Pinpoint the cell where the given text exists, returning its (X, Y) midpoint coordinate. 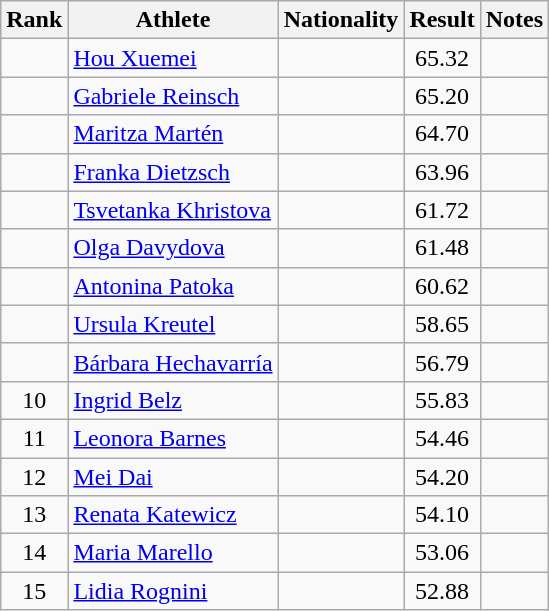
Lidia Rognini (173, 591)
Hou Xuemei (173, 58)
61.72 (442, 210)
55.83 (442, 400)
65.32 (442, 58)
Result (442, 20)
15 (34, 591)
Athlete (173, 20)
Franka Dietzsch (173, 172)
61.48 (442, 248)
13 (34, 515)
53.06 (442, 553)
64.70 (442, 134)
Ingrid Belz (173, 400)
Gabriele Reinsch (173, 96)
Ursula Kreutel (173, 324)
12 (34, 477)
Notes (514, 20)
Nationality (341, 20)
Maritza Martén (173, 134)
56.79 (442, 362)
60.62 (442, 286)
Mei Dai (173, 477)
63.96 (442, 172)
10 (34, 400)
54.46 (442, 438)
Rank (34, 20)
65.20 (442, 96)
Maria Marello (173, 553)
54.20 (442, 477)
52.88 (442, 591)
Olga Davydova (173, 248)
Tsvetanka Khristova (173, 210)
14 (34, 553)
Antonina Patoka (173, 286)
Leonora Barnes (173, 438)
11 (34, 438)
54.10 (442, 515)
58.65 (442, 324)
Bárbara Hechavarría (173, 362)
Renata Katewicz (173, 515)
